Return [X, Y] of the center of cell containing provided text 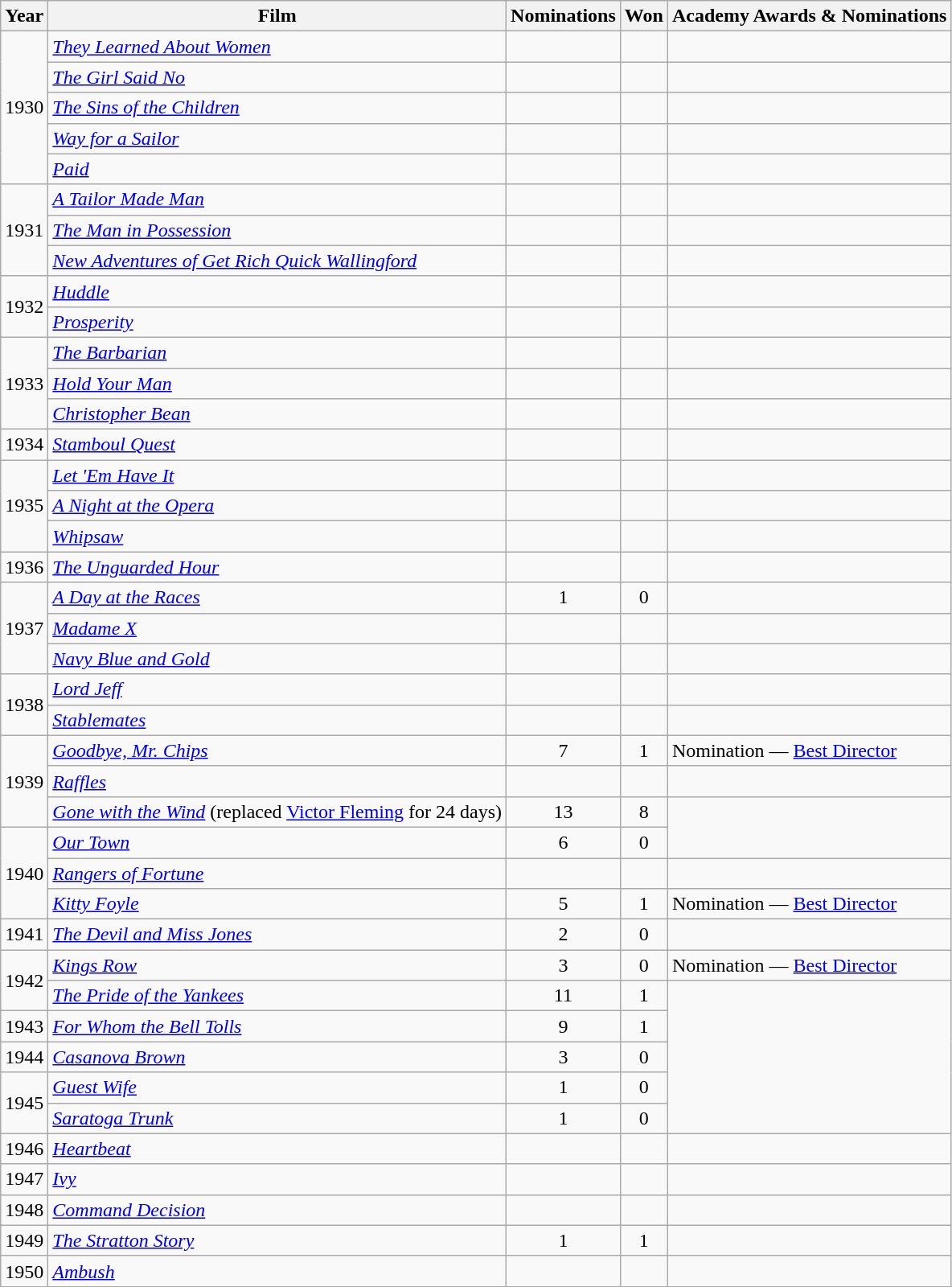
1940 [24, 873]
Kitty Foyle [277, 904]
Year [24, 16]
1933 [24, 383]
1943 [24, 1026]
1934 [24, 445]
The Barbarian [277, 352]
Huddle [277, 291]
New Adventures of Get Rich Quick Wallingford [277, 261]
For Whom the Bell Tolls [277, 1026]
1950 [24, 1271]
1946 [24, 1149]
Kings Row [277, 965]
Lord Jeff [277, 689]
Prosperity [277, 322]
Christopher Bean [277, 414]
1936 [24, 567]
Academy Awards & Nominations [809, 16]
1945 [24, 1103]
1948 [24, 1210]
The Man in Possession [277, 230]
1944 [24, 1057]
A Night at the Opera [277, 506]
A Tailor Made Man [277, 199]
5 [564, 904]
The Unguarded Hour [277, 567]
Rangers of Fortune [277, 873]
Paid [277, 169]
1932 [24, 306]
Our Town [277, 842]
Navy Blue and Gold [277, 659]
Goodbye, Mr. Chips [277, 750]
Gone with the Wind (replaced Victor Fleming for 24 days) [277, 812]
Casanova Brown [277, 1057]
1930 [24, 108]
Hold Your Man [277, 384]
Whipsaw [277, 537]
2 [564, 935]
A Day at the Races [277, 598]
6 [564, 842]
Stablemates [277, 720]
Heartbeat [277, 1149]
Let 'Em Have It [277, 475]
Film [277, 16]
Ivy [277, 1179]
The Pride of the Yankees [277, 996]
1938 [24, 705]
1937 [24, 628]
Command Decision [277, 1210]
8 [643, 812]
Stamboul Quest [277, 445]
9 [564, 1026]
Ambush [277, 1271]
1939 [24, 781]
Won [643, 16]
Guest Wife [277, 1088]
The Girl Said No [277, 77]
1949 [24, 1240]
Way for a Sailor [277, 138]
The Devil and Miss Jones [277, 935]
1942 [24, 981]
Madame X [277, 628]
7 [564, 750]
The Sins of the Children [277, 108]
11 [564, 996]
1941 [24, 935]
The Stratton Story [277, 1240]
Nominations [564, 16]
13 [564, 812]
Saratoga Trunk [277, 1118]
1947 [24, 1179]
1935 [24, 506]
Raffles [277, 781]
They Learned About Women [277, 47]
1931 [24, 230]
